From the cell containing the given text, extract its center point as (x, y) coordinate. 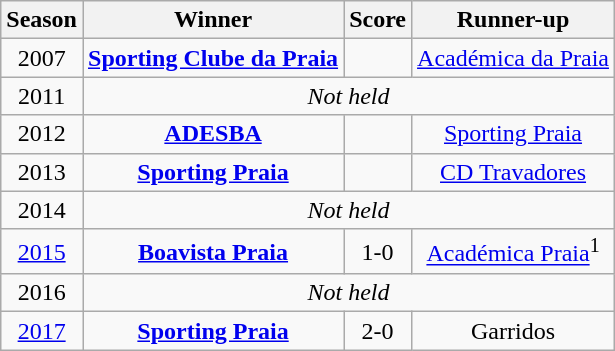
1-0 (378, 252)
Season (42, 20)
Score (378, 20)
ADESBA (212, 134)
2-0 (378, 331)
2016 (42, 293)
2015 (42, 252)
2017 (42, 331)
2012 (42, 134)
CD Travadores (514, 172)
Sporting Clube da Praia (212, 58)
Académica da Praia (514, 58)
Garridos (514, 331)
2014 (42, 210)
2013 (42, 172)
2007 (42, 58)
Académica Praia1 (514, 252)
Runner-up (514, 20)
2011 (42, 96)
Winner (212, 20)
Boavista Praia (212, 252)
